Scan for the cell matching the given text and deliver its [X, Y] coordinate at center. 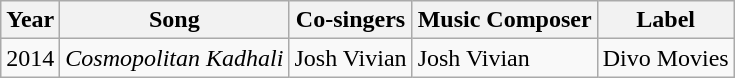
Co-singers [350, 20]
Label [666, 20]
Song [174, 20]
2014 [30, 58]
Divo Movies [666, 58]
Year [30, 20]
Cosmopolitan Kadhali [174, 58]
Music Composer [504, 20]
